Output the (X, Y) coordinate of the center of the cell containing the given text.  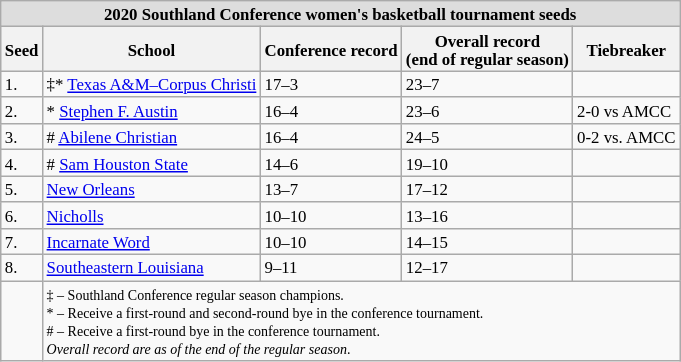
13–7 (330, 189)
8. (22, 268)
7. (22, 242)
3. (22, 137)
Incarnate Word (152, 242)
0-2 vs. AMCC (626, 137)
1. (22, 84)
17–3 (330, 84)
2020 Southland Conference women's basketball tournament seeds (340, 14)
9–11 (330, 268)
# Sam Houston State (152, 163)
Conference record (330, 49)
# Abilene Christian (152, 137)
5. (22, 189)
‡* Texas A&M–Corpus Christi (152, 84)
Overall record (end of regular season) (488, 49)
12–17 (488, 268)
Southeastern Louisiana (152, 268)
13–16 (488, 215)
4. (22, 163)
24–5 (488, 137)
23–7 (488, 84)
New Orleans (152, 189)
* Stephen F. Austin (152, 111)
Seed (22, 49)
School (152, 49)
2. (22, 111)
2-0 vs AMCC (626, 111)
14–15 (488, 242)
Tiebreaker (626, 49)
19–10 (488, 163)
23–6 (488, 111)
Nicholls (152, 215)
14–6 (330, 163)
6. (22, 215)
17–12 (488, 189)
